Determine the [X, Y] coordinate at the center of the cell enclosing the given text.  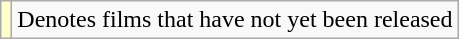
Denotes films that have not yet been released [235, 20]
